Output the [X, Y] coordinate of the center of the cell containing the given text.  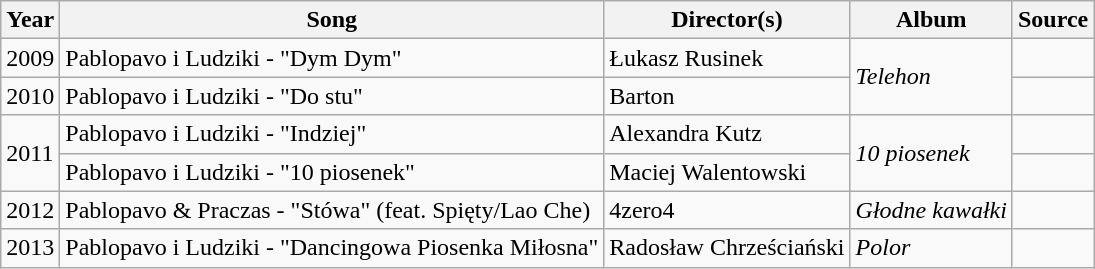
2010 [30, 96]
2011 [30, 153]
Album [931, 20]
4zero4 [727, 210]
Głodne kawałki [931, 210]
Pablopavo i Ludziki - "Dym Dym" [332, 58]
Pablopavo i Ludziki - "Do stu" [332, 96]
Pablopavo i Ludziki - "Indziej" [332, 134]
2012 [30, 210]
Pablopavo & Praczas - "Stówa" (feat. Spięty/Lao Che) [332, 210]
Alexandra Kutz [727, 134]
Source [1052, 20]
10 piosenek [931, 153]
Maciej Walentowski [727, 172]
Song [332, 20]
2013 [30, 248]
Telehon [931, 77]
Pablopavo i Ludziki - "10 piosenek" [332, 172]
Polor [931, 248]
Radosław Chrześciański [727, 248]
Year [30, 20]
Barton [727, 96]
2009 [30, 58]
Pablopavo i Ludziki - "Dancingowa Piosenka Miłosna" [332, 248]
Łukasz Rusinek [727, 58]
Director(s) [727, 20]
